Determine the [x, y] coordinate at the center of the cell enclosing the given text.  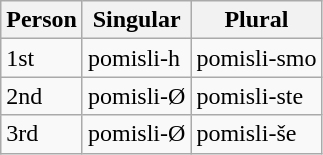
2nd [42, 96]
Singular [136, 20]
pomisli-ste [256, 96]
1st [42, 58]
Plural [256, 20]
pomisli-še [256, 134]
pomisli-h [136, 58]
3rd [42, 134]
Person [42, 20]
pomisli-smo [256, 58]
